Pinpoint the cell where the given text exists, returning its (X, Y) midpoint coordinate. 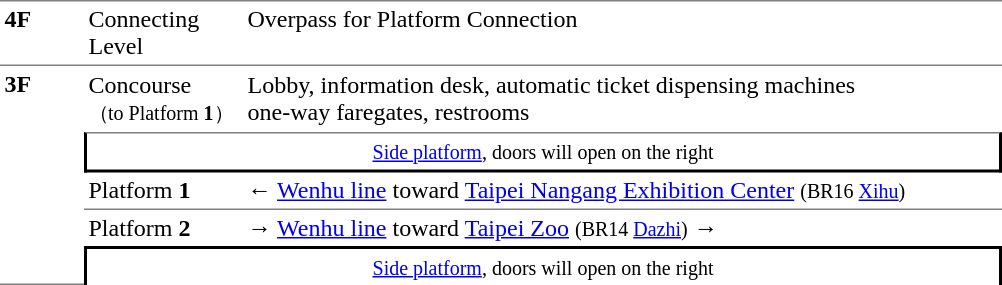
Platform 1 (164, 191)
Connecting Level (164, 33)
→ Wenhu line toward Taipei Zoo (BR14 Dazhi) → (622, 228)
Lobby, information desk, automatic ticket dispensing machinesone-way faregates, restrooms (622, 99)
Platform 2 (164, 228)
Concourse（to Platform 1） (164, 99)
4F (42, 33)
← Wenhu line toward Taipei Nangang Exhibition Center (BR16 Xihu) (622, 191)
Overpass for Platform Connection (622, 33)
3F (42, 176)
